Return [X, Y] of the center of cell containing provided text 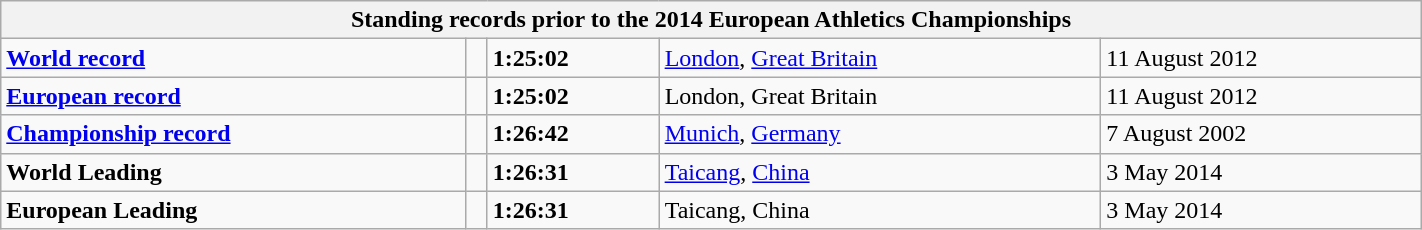
Championship record [234, 134]
Munich, Germany [880, 134]
World Leading [234, 172]
7 August 2002 [1261, 134]
Standing records prior to the 2014 European Athletics Championships [711, 20]
European Leading [234, 210]
World record [234, 58]
1:26:42 [573, 134]
European record [234, 96]
